Pinpoint the cell where the given text exists, returning its (x, y) midpoint coordinate. 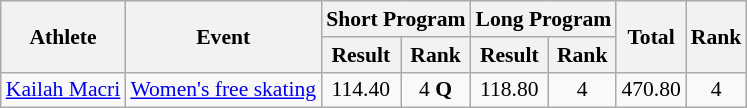
Athlete (64, 36)
118.80 (509, 90)
4 Q (436, 90)
Long Program (543, 19)
Event (223, 36)
Kailah Macri (64, 90)
Women's free skating (223, 90)
114.40 (361, 90)
470.80 (650, 90)
Total (650, 36)
Short Program (396, 19)
